Scan for the cell matching the given text and deliver its (x, y) coordinate at center. 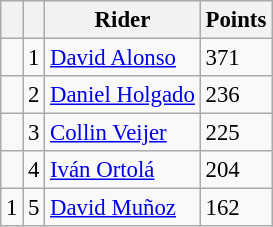
David Alonso (122, 58)
162 (236, 208)
Points (236, 20)
371 (236, 58)
David Muñoz (122, 208)
4 (34, 170)
225 (236, 133)
Rider (122, 20)
Collin Veijer (122, 133)
3 (34, 133)
204 (236, 170)
Daniel Holgado (122, 95)
5 (34, 208)
2 (34, 95)
Iván Ortolá (122, 170)
236 (236, 95)
